For the text-containing cell, return its midpoint in (x, y) coordinate format. 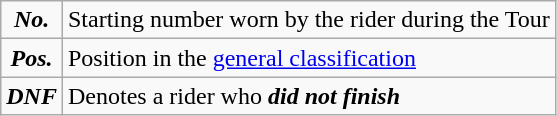
Starting number worn by the rider during the Tour (308, 20)
DNF (32, 96)
Position in the general classification (308, 58)
No. (32, 20)
Denotes a rider who did not finish (308, 96)
Pos. (32, 58)
